Detect which cell encompasses the target text, then output its [X, Y] center coordinate. 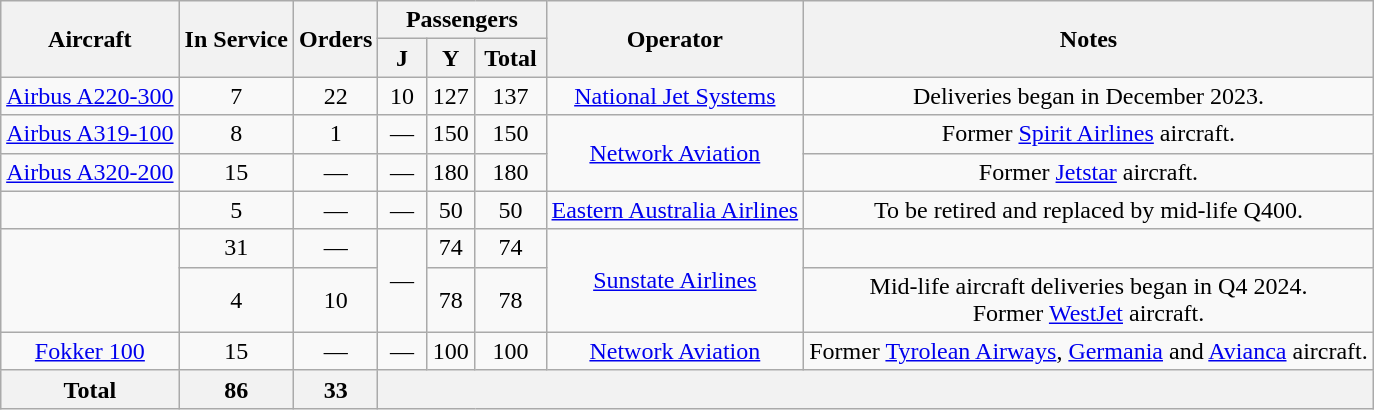
5 [236, 210]
National Jet Systems [675, 96]
Former Jetstar aircraft. [1089, 172]
Notes [1089, 39]
Fokker 100 [90, 351]
Airbus A220-300 [90, 96]
Aircraft [90, 39]
86 [236, 389]
Mid-life aircraft deliveries began in Q4 2024.Former WestJet aircraft. [1089, 300]
22 [335, 96]
In Service [236, 39]
Eastern Australia Airlines [675, 210]
7 [236, 96]
8 [236, 134]
4 [236, 300]
Airbus A319-100 [90, 134]
Passengers [462, 20]
Sunstate Airlines [675, 280]
Orders [335, 39]
33 [335, 389]
Former Spirit Airlines aircraft. [1089, 134]
Deliveries began in December 2023. [1089, 96]
1 [335, 134]
Airbus A320-200 [90, 172]
J [402, 58]
Y [450, 58]
31 [236, 248]
Operator [675, 39]
To be retired and replaced by mid-life Q400. [1089, 210]
Former Tyrolean Airways, Germania and Avianca aircraft. [1089, 351]
127 [450, 96]
137 [510, 96]
